Return the (X, Y) coordinate for the center point of the cell that contains the specified text.  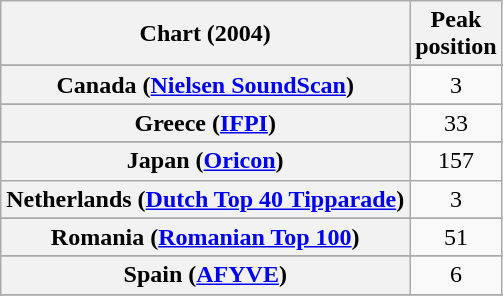
Canada (Nielsen SoundScan) (206, 85)
Japan (Oricon) (206, 161)
6 (456, 275)
33 (456, 123)
Greece (IFPI) (206, 123)
Chart (2004) (206, 34)
157 (456, 161)
Romania (Romanian Top 100) (206, 237)
Peakposition (456, 34)
Netherlands (Dutch Top 40 Tipparade) (206, 199)
Spain (AFYVE) (206, 275)
51 (456, 237)
